Detect which cell encompasses the target text, then output its [X, Y] center coordinate. 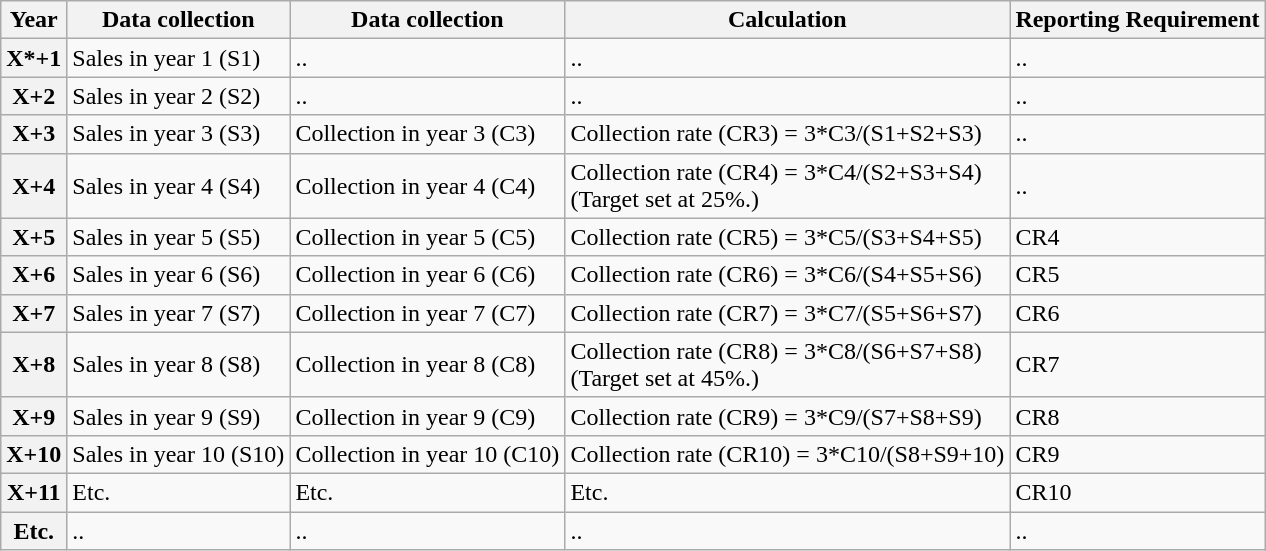
Sales in year 5 (S5) [178, 237]
Collection in year 3 (C3) [428, 134]
X+7 [34, 313]
Collection rate (CR4) = 3*C4/(S2+S3+S4)(Target set at 25%.) [788, 186]
Collection in year 8 (C8) [428, 364]
Sales in year 7 (S7) [178, 313]
X+8 [34, 364]
Collection rate (CR10) = 3*C10/(S8+S9+10) [788, 454]
Collection rate (CR8) = 3*C8/(S6+S7+S8)(Target set at 45%.) [788, 364]
X+6 [34, 275]
Collection rate (CR3) = 3*C3/(S1+S2+S3) [788, 134]
Sales in year 9 (S9) [178, 416]
Sales in year 4 (S4) [178, 186]
Collection rate (CR6) = 3*C6/(S4+S5+S6) [788, 275]
CR8 [1138, 416]
Reporting Requirement [1138, 20]
CR10 [1138, 492]
Collection in year 9 (C9) [428, 416]
X+9 [34, 416]
Collection in year 4 (C4) [428, 186]
CR4 [1138, 237]
Collection in year 10 (C10) [428, 454]
X*+1 [34, 58]
Sales in year 2 (S2) [178, 96]
Collection rate (CR5) = 3*C5/(S3+S4+S5) [788, 237]
X+4 [34, 186]
Calculation [788, 20]
CR5 [1138, 275]
Collection rate (CR9) = 3*C9/(S7+S8+S9) [788, 416]
X+5 [34, 237]
CR6 [1138, 313]
CR9 [1138, 454]
X+2 [34, 96]
Sales in year 10 (S10) [178, 454]
X+3 [34, 134]
Collection in year 5 (C5) [428, 237]
Sales in year 8 (S8) [178, 364]
Collection in year 6 (C6) [428, 275]
Sales in year 6 (S6) [178, 275]
Collection in year 7 (C7) [428, 313]
X+11 [34, 492]
CR7 [1138, 364]
Sales in year 1 (S1) [178, 58]
Year [34, 20]
Collection rate (CR7) = 3*C7/(S5+S6+S7) [788, 313]
Sales in year 3 (S3) [178, 134]
X+10 [34, 454]
